Determine the [x, y] coordinate at the center of the cell enclosing the given text.  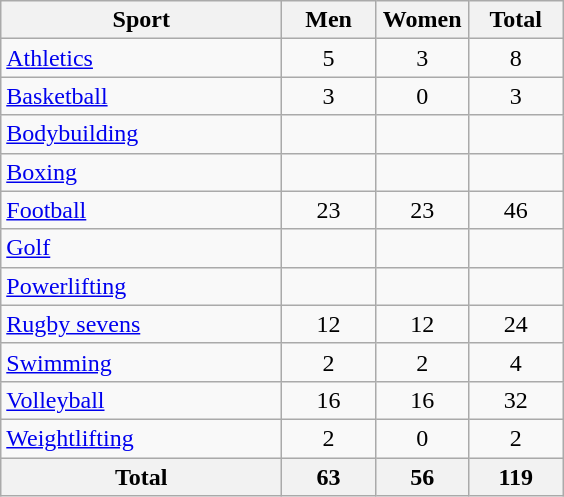
Powerlifting [142, 286]
Basketball [142, 96]
32 [516, 400]
56 [422, 477]
46 [516, 210]
Rugby sevens [142, 324]
Volleyball [142, 400]
Golf [142, 248]
24 [516, 324]
5 [329, 58]
8 [516, 58]
63 [329, 477]
Weightlifting [142, 438]
Men [329, 20]
Boxing [142, 172]
119 [516, 477]
Athletics [142, 58]
Bodybuilding [142, 134]
4 [516, 362]
Football [142, 210]
Sport [142, 20]
Women [422, 20]
Swimming [142, 362]
